Identify which cell holds the provided text, then report its [x, y] central coordinate. 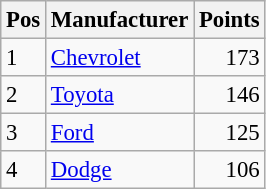
Toyota [120, 95]
146 [230, 95]
Points [230, 20]
3 [24, 133]
4 [24, 170]
Chevrolet [120, 58]
125 [230, 133]
Pos [24, 20]
Ford [120, 133]
106 [230, 170]
1 [24, 58]
Manufacturer [120, 20]
173 [230, 58]
2 [24, 95]
Dodge [120, 170]
